Scan for the cell matching the given text and deliver its [X, Y] coordinate at center. 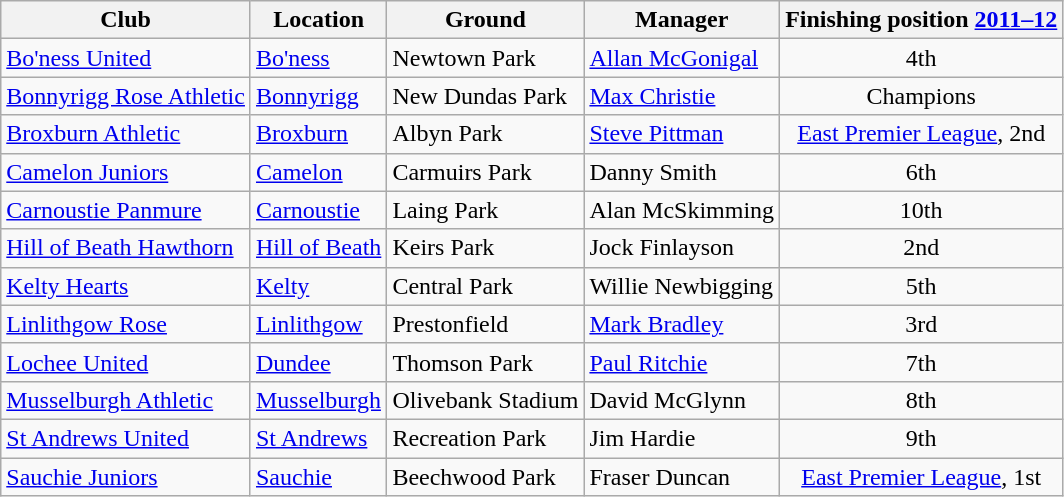
Hill of Beath Hawthorn [126, 248]
3rd [922, 324]
Bo'ness [318, 58]
Jim Hardie [682, 438]
4th [922, 58]
Club [126, 20]
Alan McSkimming [682, 210]
Finishing position 2011–12 [922, 20]
St Andrews [318, 438]
Camelon [318, 172]
Mark Bradley [682, 324]
Fraser Duncan [682, 477]
Recreation Park [486, 438]
Newtown Park [486, 58]
East Premier League, 2nd [922, 134]
Manager [682, 20]
Bonnyrigg Rose Athletic [126, 96]
Musselburgh [318, 400]
Location [318, 20]
Carnoustie [318, 210]
2nd [922, 248]
Paul Ritchie [682, 362]
Carnoustie Panmure [126, 210]
Linlithgow [318, 324]
Champions [922, 96]
Albyn Park [486, 134]
5th [922, 286]
Kelty Hearts [126, 286]
6th [922, 172]
Sauchie Juniors [126, 477]
Bo'ness United [126, 58]
Central Park [486, 286]
Broxburn Athletic [126, 134]
Sauchie [318, 477]
Ground [486, 20]
Broxburn [318, 134]
Camelon Juniors [126, 172]
Keirs Park [486, 248]
Danny Smith [682, 172]
Thomson Park [486, 362]
Hill of Beath [318, 248]
10th [922, 210]
New Dundas Park [486, 96]
Willie Newbigging [682, 286]
Prestonfield [486, 324]
St Andrews United [126, 438]
9th [922, 438]
Laing Park [486, 210]
East Premier League, 1st [922, 477]
8th [922, 400]
7th [922, 362]
Allan McGonigal [682, 58]
David McGlynn [682, 400]
Lochee United [126, 362]
Beechwood Park [486, 477]
Jock Finlayson [682, 248]
Olivebank Stadium [486, 400]
Musselburgh Athletic [126, 400]
Kelty [318, 286]
Carmuirs Park [486, 172]
Bonnyrigg [318, 96]
Dundee [318, 362]
Steve Pittman [682, 134]
Linlithgow Rose [126, 324]
Max Christie [682, 96]
